From the cell containing the given text, extract its center point as (x, y) coordinate. 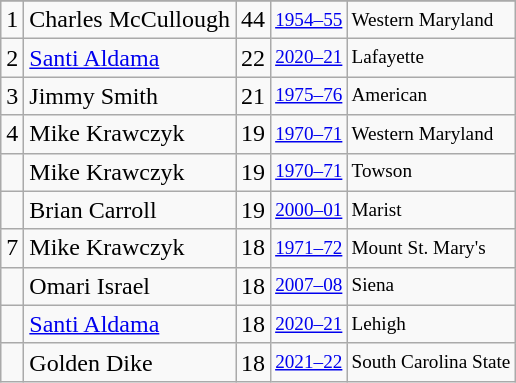
American (431, 96)
Lehigh (431, 324)
1975–76 (309, 96)
2000–01 (309, 210)
South Carolina State (431, 362)
2 (12, 58)
2021–22 (309, 362)
3 (12, 96)
Lafayette (431, 58)
Charles McCullough (130, 20)
Towson (431, 172)
21 (254, 96)
1 (12, 20)
Omari Israel (130, 286)
2007–08 (309, 286)
22 (254, 58)
Jimmy Smith (130, 96)
Mount St. Mary's (431, 248)
1954–55 (309, 20)
Brian Carroll (130, 210)
1971–72 (309, 248)
Siena (431, 286)
4 (12, 134)
7 (12, 248)
Marist (431, 210)
44 (254, 20)
Golden Dike (130, 362)
